Capture the cell that displays the provided text and extract its [x, y] central coordinate. 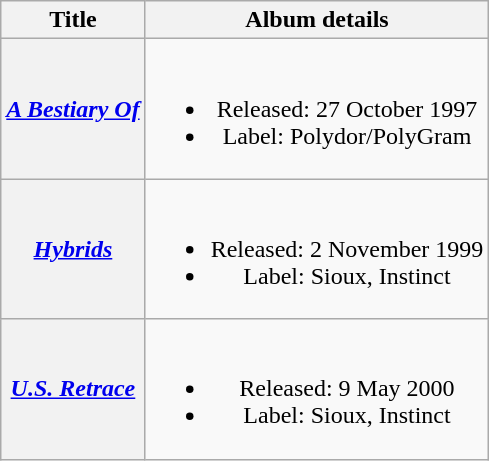
Album details [317, 20]
Released: 27 October 1997Label: Polydor/PolyGram [317, 109]
U.S. Retrace [73, 389]
Hybrids [73, 249]
Title [73, 20]
Released: 9 May 2000Label: Sioux, Instinct [317, 389]
Released: 2 November 1999Label: Sioux, Instinct [317, 249]
A Bestiary Of [73, 109]
